For the text-containing cell, return its midpoint in (X, Y) coordinate format. 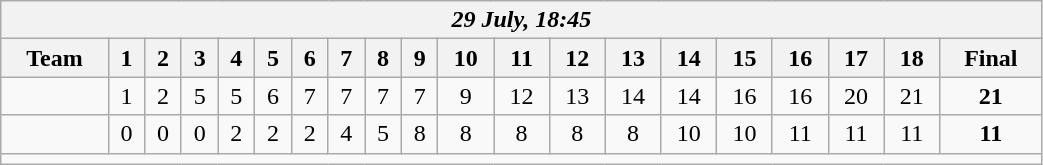
Team (54, 58)
15 (745, 58)
3 (200, 58)
17 (856, 58)
18 (912, 58)
20 (856, 96)
29 July, 18:45 (522, 20)
Final (991, 58)
